Search for the cell housing the specified text and yield its [X, Y] center coordinate. 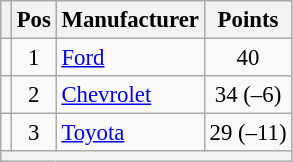
29 (–11) [248, 133]
Ford [130, 58]
40 [248, 58]
3 [34, 133]
Pos [34, 20]
34 (–6) [248, 95]
Manufacturer [130, 20]
1 [34, 58]
Chevrolet [130, 95]
Points [248, 20]
Toyota [130, 133]
2 [34, 95]
